Pinpoint the cell where the given text exists, returning its [X, Y] midpoint coordinate. 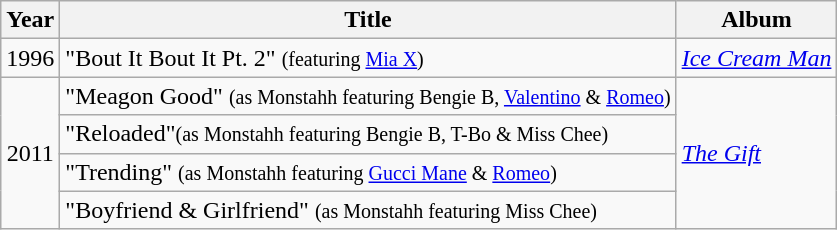
Year [30, 20]
1996 [30, 58]
"Bout It Bout It Pt. 2" (featuring Mia X) [368, 58]
Ice Cream Man [756, 58]
"Meagon Good" (as Monstahh featuring Bengie B, Valentino & Romeo) [368, 96]
"Reloaded"(as Monstahh featuring Bengie B, T-Bo & Miss Chee) [368, 134]
"Trending" (as Monstahh featuring Gucci Mane & Romeo) [368, 172]
Title [368, 20]
Album [756, 20]
The Gift [756, 153]
"Boyfriend & Girlfriend" (as Monstahh featuring Miss Chee) [368, 210]
2011 [30, 153]
